Detect which cell encompasses the target text, then output its [x, y] center coordinate. 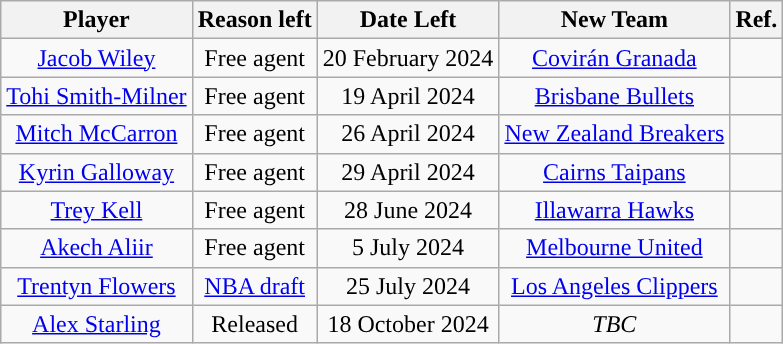
Kyrin Galloway [96, 172]
29 April 2024 [408, 172]
Mitch McCarron [96, 134]
26 April 2024 [408, 134]
Player [96, 20]
Released [254, 324]
Melbourne United [614, 248]
NBA draft [254, 286]
Los Angeles Clippers [614, 286]
5 July 2024 [408, 248]
New Team [614, 20]
TBC [614, 324]
Trentyn Flowers [96, 286]
Jacob Wiley [96, 58]
25 July 2024 [408, 286]
Akech Aliir [96, 248]
19 April 2024 [408, 96]
Cairns Taipans [614, 172]
New Zealand Breakers [614, 134]
Trey Kell [96, 210]
28 June 2024 [408, 210]
Covirán Granada [614, 58]
Date Left [408, 20]
Ref. [756, 20]
Tohi Smith-Milner [96, 96]
20 February 2024 [408, 58]
Alex Starling [96, 324]
18 October 2024 [408, 324]
Brisbane Bullets [614, 96]
Illawarra Hawks [614, 210]
Reason left [254, 20]
